Provide the [X, Y] coordinate of the cell's center where the given text is located.  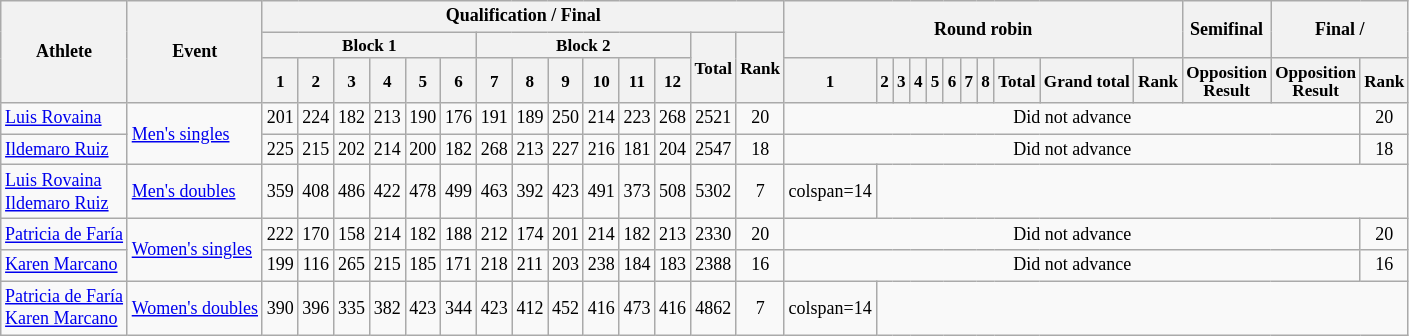
171 [459, 266]
202 [352, 150]
174 [530, 234]
486 [352, 192]
190 [423, 118]
203 [566, 266]
Grand total [1087, 80]
11 [637, 80]
183 [673, 266]
170 [316, 234]
422 [387, 192]
473 [637, 308]
216 [601, 150]
224 [316, 118]
211 [530, 266]
10 [601, 80]
185 [423, 266]
491 [601, 192]
158 [352, 234]
176 [459, 118]
250 [566, 118]
408 [316, 192]
Round robin [983, 30]
184 [637, 266]
238 [601, 266]
Patricia de Faría [64, 234]
188 [459, 234]
508 [673, 192]
Ildemaro Ruiz [64, 150]
Semifinal [1226, 30]
412 [530, 308]
396 [316, 308]
2330 [713, 234]
Qualification / Final [523, 16]
12 [673, 80]
Women's doubles [194, 308]
181 [637, 150]
2388 [713, 266]
116 [316, 266]
189 [530, 118]
359 [280, 192]
4862 [713, 308]
335 [352, 308]
9 [566, 80]
191 [494, 118]
265 [352, 266]
2521 [713, 118]
Luis Rovaina [64, 118]
Women's singles [194, 250]
Men's doubles [194, 192]
390 [280, 308]
452 [566, 308]
Karen Marcano [64, 266]
227 [566, 150]
199 [280, 266]
373 [637, 192]
499 [459, 192]
200 [423, 150]
204 [673, 150]
Men's singles [194, 134]
Final / [1340, 30]
344 [459, 308]
478 [423, 192]
Block 2 [583, 45]
382 [387, 308]
Event [194, 52]
212 [494, 234]
225 [280, 150]
392 [530, 192]
2547 [713, 150]
223 [637, 118]
Athlete [64, 52]
Luis RovainaIldemaro Ruiz [64, 192]
218 [494, 266]
Block 1 [369, 45]
222 [280, 234]
Patricia de FaríaKaren Marcano [64, 308]
5302 [713, 192]
463 [494, 192]
